Extract the [X, Y] coordinate from the center of the cell holding the provided text.  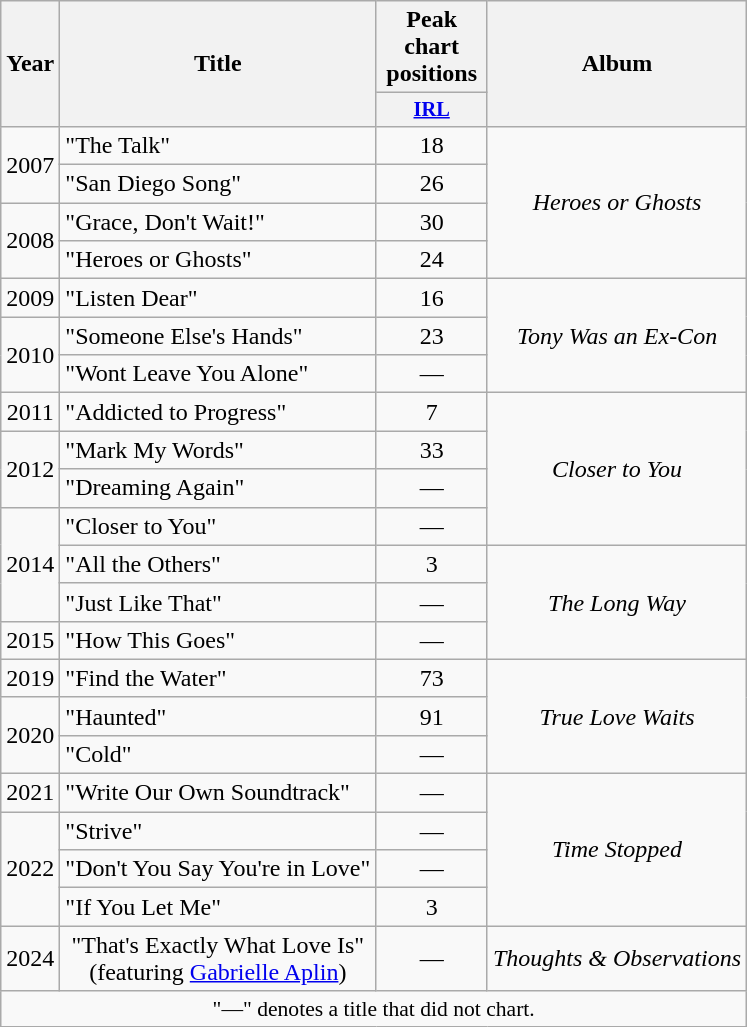
"Listen Dear" [218, 298]
2021 [30, 793]
"Cold" [218, 754]
Album [616, 64]
"Mark My Words" [218, 450]
Time Stopped [616, 850]
"Strive" [218, 831]
2007 [30, 164]
16 [432, 298]
"—" denotes a title that did not chart. [374, 1009]
The Long Way [616, 602]
True Love Waits [616, 716]
Title [218, 64]
23 [432, 336]
"Closer to You" [218, 526]
"Heroes or Ghosts" [218, 260]
2020 [30, 735]
2014 [30, 564]
"If You Let Me" [218, 907]
18 [432, 145]
2008 [30, 241]
73 [432, 678]
2015 [30, 640]
Thoughts & Observations [616, 958]
2010 [30, 355]
Year [30, 64]
2019 [30, 678]
"The Talk" [218, 145]
2011 [30, 412]
7 [432, 412]
"That's Exactly What Love Is" (featuring Gabrielle Aplin) [218, 958]
26 [432, 184]
"Addicted to Progress" [218, 412]
Closer to You [616, 469]
Heroes or Ghosts [616, 202]
"All the Others" [218, 564]
"Dreaming Again" [218, 488]
91 [432, 716]
Tony Was an Ex-Con [616, 336]
"Just Like That" [218, 602]
2024 [30, 958]
"San Diego Song" [218, 184]
2012 [30, 469]
33 [432, 450]
24 [432, 260]
IRL [432, 110]
"Someone Else's Hands" [218, 336]
"Grace, Don't Wait!" [218, 222]
2022 [30, 869]
"Write Our Own Soundtrack" [218, 793]
30 [432, 222]
"How This Goes" [218, 640]
"Don't You Say You're in Love" [218, 869]
"Find the Water" [218, 678]
2009 [30, 298]
"Haunted" [218, 716]
Peak chart positions [432, 47]
"Wont Leave You Alone" [218, 374]
